Return [x, y] of the center of cell containing provided text 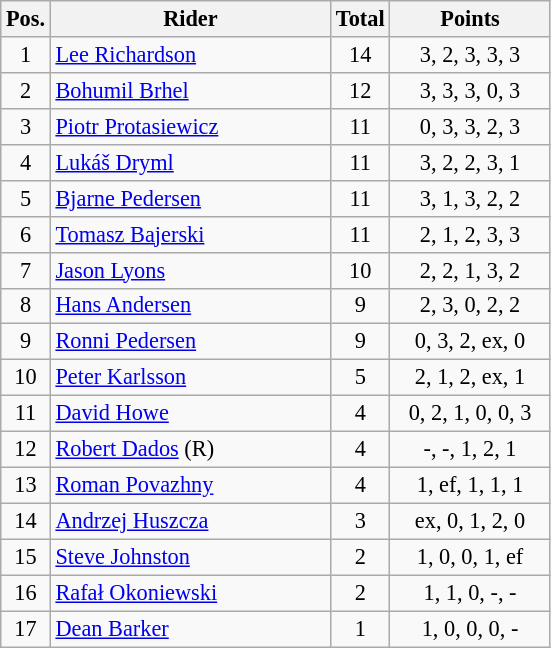
Tomasz Bajerski [190, 234]
13 [26, 485]
1, 1, 0, -, - [470, 593]
0, 3, 2, ex, 0 [470, 342]
3, 1, 3, 2, 2 [470, 198]
Points [470, 19]
2, 3, 0, 2, 2 [470, 306]
Lee Richardson [190, 55]
8 [26, 306]
Hans Andersen [190, 306]
Andrzej Huszcza [190, 521]
Jason Lyons [190, 270]
1, 0, 0, 0, - [470, 629]
6 [26, 234]
-, -, 1, 2, 1 [470, 450]
Roman Povazhny [190, 485]
Total [360, 19]
3, 2, 3, 3, 3 [470, 55]
0, 3, 3, 2, 3 [470, 126]
Bjarne Pedersen [190, 198]
0, 2, 1, 0, 0, 3 [470, 414]
Robert Dados (R) [190, 450]
Pos. [26, 19]
Steve Johnston [190, 557]
David Howe [190, 414]
2, 2, 1, 3, 2 [470, 270]
7 [26, 270]
Peter Karlsson [190, 378]
3, 3, 3, 0, 3 [470, 90]
Rider [190, 19]
2, 1, 2, 3, 3 [470, 234]
16 [26, 593]
2, 1, 2, ex, 1 [470, 378]
Ronni Pedersen [190, 342]
1, 0, 0, 1, ef [470, 557]
ex, 0, 1, 2, 0 [470, 521]
Bohumil Brhel [190, 90]
Lukáš Dryml [190, 162]
1, ef, 1, 1, 1 [470, 485]
Piotr Protasiewicz [190, 126]
3, 2, 2, 3, 1 [470, 162]
Dean Barker [190, 629]
15 [26, 557]
Rafał Okoniewski [190, 593]
17 [26, 629]
